Scan for the cell matching the given text and deliver its (X, Y) coordinate at center. 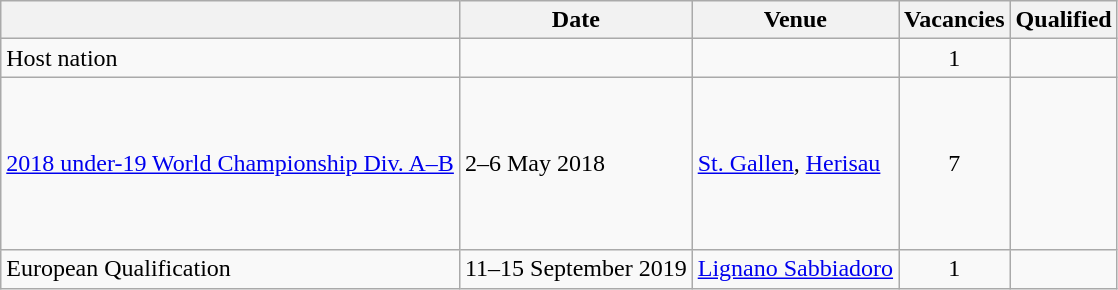
Venue (795, 20)
Date (576, 20)
2–6 May 2018 (576, 164)
St. Gallen, Herisau (795, 164)
Lignano Sabbiadoro (795, 269)
Qualified (1064, 20)
European Qualification (230, 269)
11–15 September 2019 (576, 269)
Vacancies (955, 20)
Host nation (230, 58)
7 (955, 164)
2018 under-19 World Championship Div. A–B (230, 164)
